Detect which cell encompasses the target text, then output its [X, Y] center coordinate. 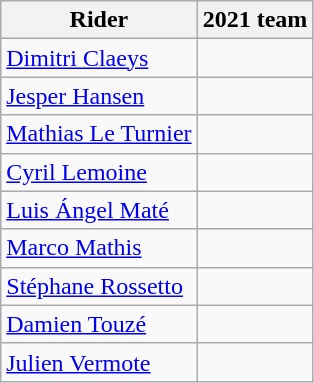
Julien Vermote [99, 362]
Jesper Hansen [99, 96]
Damien Touzé [99, 324]
Stéphane Rossetto [99, 286]
Luis Ángel Maté [99, 210]
Cyril Lemoine [99, 172]
Mathias Le Turnier [99, 134]
Dimitri Claeys [99, 58]
Marco Mathis [99, 248]
Rider [99, 20]
2021 team [255, 20]
